Output the (X, Y) coordinate of the center of the cell containing the given text.  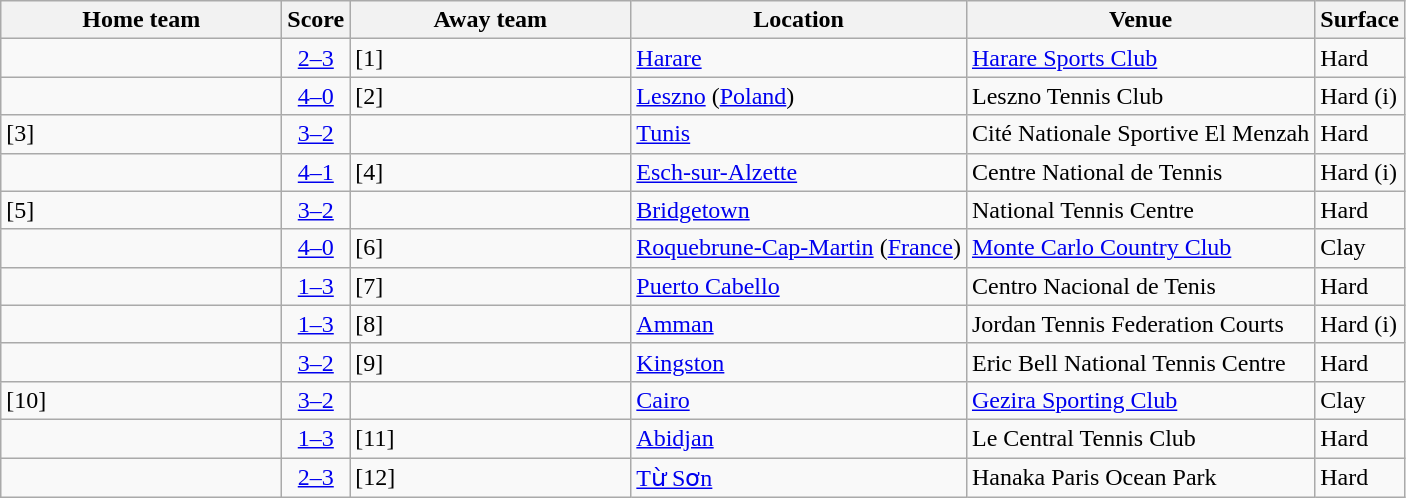
Gezira Sporting Club (1140, 400)
Amman (799, 324)
Centre National de Tennis (1140, 172)
[3] (142, 134)
Tunis (799, 134)
Monte Carlo Country Club (1140, 248)
[12] (490, 478)
Away team (490, 20)
Jordan Tennis Federation Courts (1140, 324)
[9] (490, 362)
[5] (142, 210)
Centro Nacional de Tenis (1140, 286)
Từ Sơn (799, 478)
Surface (1360, 20)
Venue (1140, 20)
Eric Bell National Tennis Centre (1140, 362)
Cairo (799, 400)
Leszno Tennis Club (1140, 96)
Bridgetown (799, 210)
[10] (142, 400)
[2] (490, 96)
Le Central Tennis Club (1140, 438)
4–1 (316, 172)
Kingston (799, 362)
Score (316, 20)
Hanaka Paris Ocean Park (1140, 478)
Cité Nationale Sportive El Menzah (1140, 134)
[6] (490, 248)
Roquebrune-Cap-Martin (France) (799, 248)
[1] (490, 58)
Leszno (Poland) (799, 96)
Home team (142, 20)
Abidjan (799, 438)
Esch-sur-Alzette (799, 172)
Harare (799, 58)
[8] (490, 324)
Harare Sports Club (1140, 58)
Location (799, 20)
National Tennis Centre (1140, 210)
Puerto Cabello (799, 286)
[11] (490, 438)
[7] (490, 286)
[4] (490, 172)
